Search for the cell housing the specified text and yield its (X, Y) center coordinate. 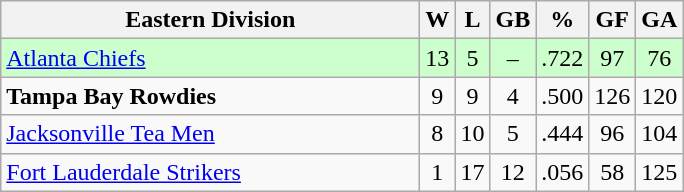
17 (472, 172)
1 (438, 172)
76 (660, 58)
12 (513, 172)
58 (612, 172)
– (513, 58)
96 (612, 134)
Atlanta Chiefs (210, 58)
97 (612, 58)
GF (612, 20)
125 (660, 172)
W (438, 20)
% (562, 20)
10 (472, 134)
104 (660, 134)
8 (438, 134)
.444 (562, 134)
Eastern Division (210, 20)
120 (660, 96)
4 (513, 96)
.500 (562, 96)
L (472, 20)
Fort Lauderdale Strikers (210, 172)
GA (660, 20)
126 (612, 96)
13 (438, 58)
.722 (562, 58)
Jacksonville Tea Men (210, 134)
Tampa Bay Rowdies (210, 96)
.056 (562, 172)
GB (513, 20)
